Capture the cell that displays the provided text and extract its (x, y) central coordinate. 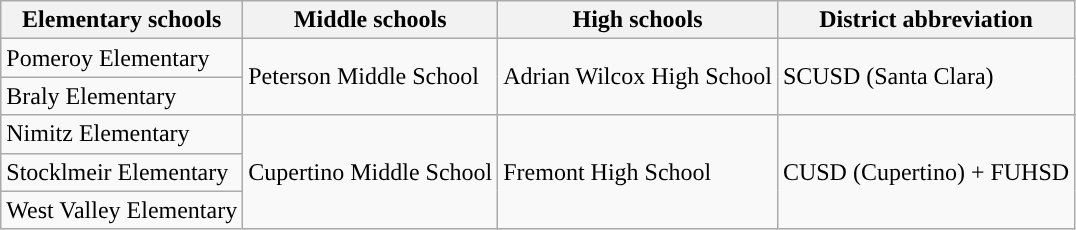
Cupertino Middle School (370, 172)
Peterson Middle School (370, 77)
CUSD (Cupertino) + FUHSD (926, 172)
Middle schools (370, 20)
Fremont High School (638, 172)
Pomeroy Elementary (122, 58)
Braly Elementary (122, 96)
Stocklmeir Elementary (122, 172)
District abbreviation (926, 20)
Elementary schools (122, 20)
High schools (638, 20)
Adrian Wilcox High School (638, 77)
Nimitz Elementary (122, 134)
West Valley Elementary (122, 210)
SCUSD (Santa Clara) (926, 77)
